Provide the (x, y) coordinate of the cell's center where the given text is located.  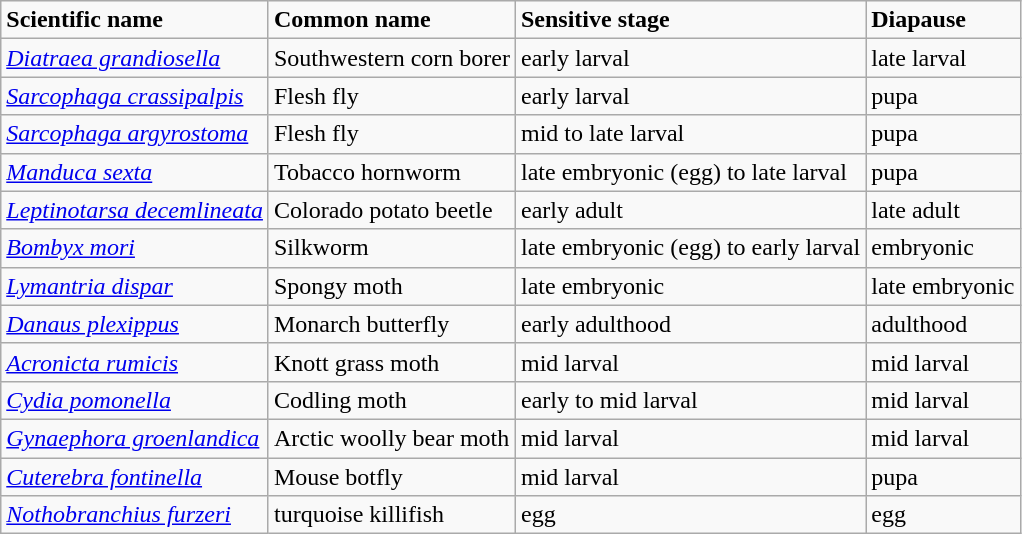
Codling moth (392, 400)
Manduca sexta (135, 172)
Gynaephora groenlandica (135, 438)
Sarcophaga crassipalpis (135, 96)
embryonic (943, 248)
Sensitive stage (690, 20)
early to mid larval (690, 400)
Arctic woolly bear moth (392, 438)
mid to late larval (690, 134)
Acronicta rumicis (135, 362)
Bombyx mori (135, 248)
Leptinotarsa decemlineata (135, 210)
Monarch butterfly (392, 324)
Lymantria dispar (135, 286)
Scientific name (135, 20)
turquoise killifish (392, 515)
Mouse botfly (392, 477)
Nothobranchius furzeri (135, 515)
Colorado potato beetle (392, 210)
Southwestern corn borer (392, 58)
late larval (943, 58)
late embryonic (egg) to early larval (690, 248)
Common name (392, 20)
Sarcophaga argyrostoma (135, 134)
Diapause (943, 20)
Silkworm (392, 248)
early adult (690, 210)
late embryonic (egg) to late larval (690, 172)
adulthood (943, 324)
Knott grass moth (392, 362)
Spongy moth (392, 286)
early adulthood (690, 324)
Diatraea grandiosella (135, 58)
Danaus plexippus (135, 324)
Cuterebra fontinella (135, 477)
Tobacco hornworm (392, 172)
Cydia pomonella (135, 400)
late adult (943, 210)
